Identify which cell holds the provided text, then report its (x, y) central coordinate. 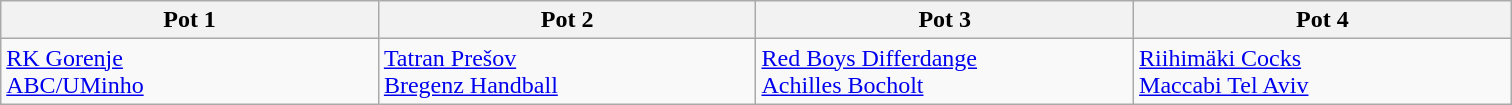
Pot 1 (190, 20)
RK Gorenje ABC/UMinho (190, 72)
Pot 4 (1323, 20)
Pot 3 (945, 20)
Riihimäki Cocks Maccabi Tel Aviv (1323, 72)
Tatran Prešov Bregenz Handball (567, 72)
Red Boys Differdange Achilles Bocholt (945, 72)
Pot 2 (567, 20)
